For the text-containing cell, return its midpoint in (X, Y) coordinate format. 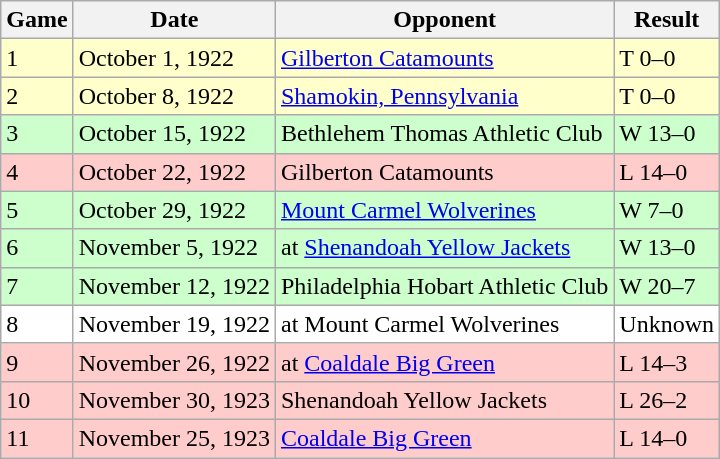
11 (37, 438)
W 7–0 (667, 210)
5 (37, 210)
Opponent (444, 20)
Philadelphia Hobart Athletic Club (444, 286)
1 (37, 58)
November 5, 1922 (174, 248)
Result (667, 20)
W 20–7 (667, 286)
November 12, 1922 (174, 286)
L 26–2 (667, 400)
4 (37, 172)
2 (37, 96)
Bethlehem Thomas Athletic Club (444, 134)
9 (37, 362)
7 (37, 286)
Shamokin, Pennsylvania (444, 96)
October 1, 1922 (174, 58)
October 22, 1922 (174, 172)
at Coaldale Big Green (444, 362)
Unknown (667, 324)
6 (37, 248)
Mount Carmel Wolverines (444, 210)
Shenandoah Yellow Jackets (444, 400)
October 8, 1922 (174, 96)
October 29, 1922 (174, 210)
November 26, 1922 (174, 362)
November 25, 1923 (174, 438)
L 14–3 (667, 362)
at Shenandoah Yellow Jackets (444, 248)
November 19, 1922 (174, 324)
Game (37, 20)
at Mount Carmel Wolverines (444, 324)
October 15, 1922 (174, 134)
8 (37, 324)
November 30, 1923 (174, 400)
10 (37, 400)
Date (174, 20)
3 (37, 134)
Coaldale Big Green (444, 438)
